Capture the cell that displays the provided text and extract its [x, y] central coordinate. 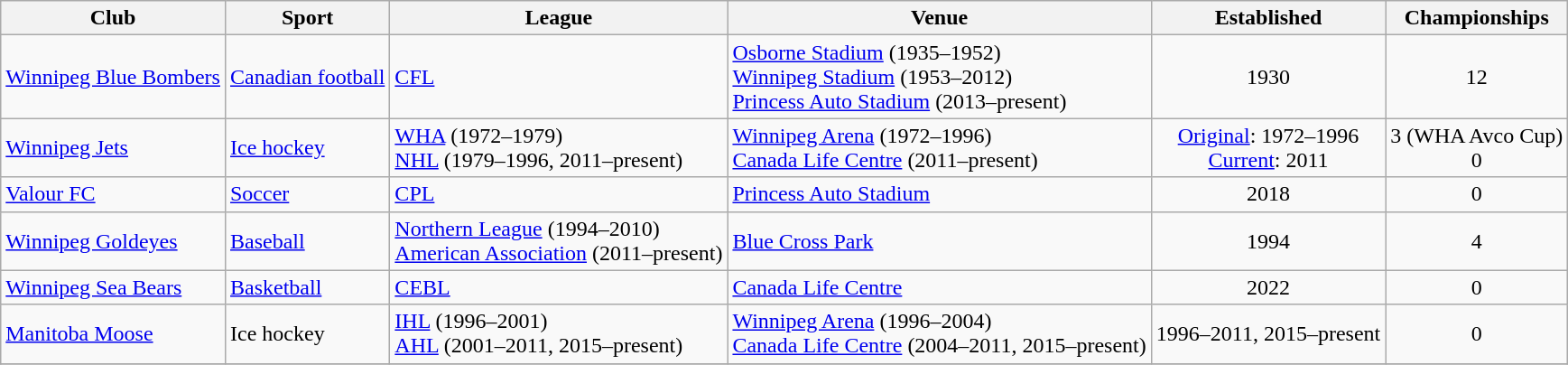
Sport [307, 18]
2022 [1267, 287]
2018 [1267, 194]
IHL (1996–2001)AHL (2001–2011, 2015–present) [559, 334]
3 (WHA Avco Cup) 0 [1477, 148]
CFL [559, 77]
Winnipeg Jets [114, 148]
WHA (1972–1979) NHL (1979–1996, 2011–present) [559, 148]
Baseball [307, 240]
Venue [939, 18]
League [559, 18]
4 [1477, 240]
Winnipeg Goldeyes [114, 240]
Canada Life Centre [939, 287]
Manitoba Moose [114, 334]
12 [1477, 77]
Valour FC [114, 194]
Princess Auto Stadium [939, 194]
Soccer [307, 194]
1994 [1267, 240]
Blue Cross Park [939, 240]
Winnipeg Arena (1972–1996)Canada Life Centre (2011–present) [939, 148]
Osborne Stadium (1935–1952)Winnipeg Stadium (1953–2012)Princess Auto Stadium (2013–present) [939, 77]
Winnipeg Arena (1996–2004)Canada Life Centre (2004–2011, 2015–present) [939, 334]
Northern League (1994–2010)American Association (2011–present) [559, 240]
Original: 1972–1996Current: 2011 [1267, 148]
CPL [559, 194]
Basketball [307, 287]
Winnipeg Blue Bombers [114, 77]
Winnipeg Sea Bears [114, 287]
Championships [1477, 18]
Canadian football [307, 77]
Club [114, 18]
CEBL [559, 287]
Established [1267, 18]
1996–2011, 2015–present [1267, 334]
1930 [1267, 77]
